Identify which cell holds the provided text, then report its (X, Y) central coordinate. 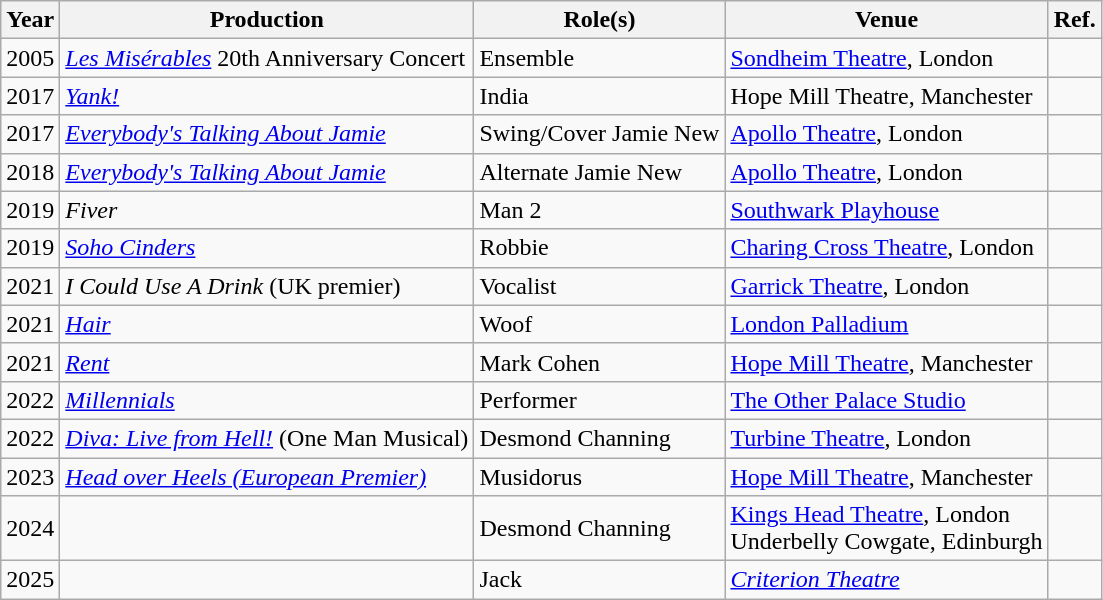
Turbine Theatre, London (886, 438)
Alternate Jamie New (600, 172)
Ensemble (600, 58)
Man 2 (600, 210)
I Could Use A Drink (UK premier) (267, 286)
2005 (30, 58)
Hair (267, 324)
Millennials (267, 400)
Robbie (600, 248)
Jack (600, 580)
Performer (600, 400)
Charing Cross Theatre, London (886, 248)
2024 (30, 528)
Rent (267, 362)
Role(s) (600, 20)
Garrick Theatre, London (886, 286)
Diva: Live from Hell! (One Man Musical) (267, 438)
Swing/Cover Jamie New (600, 134)
Head over Heels (European Premier) (267, 477)
Les Misérables 20th Anniversary Concert (267, 58)
Woof (600, 324)
Musidorus (600, 477)
Southwark Playhouse (886, 210)
Kings Head Theatre, LondonUnderbelly Cowgate, Edinburgh (886, 528)
Mark Cohen (600, 362)
2018 (30, 172)
Sondheim Theatre, London (886, 58)
Fiver (267, 210)
Criterion Theatre (886, 580)
Venue (886, 20)
Production (267, 20)
The Other Palace Studio (886, 400)
India (600, 96)
Yank! (267, 96)
Year (30, 20)
2023 (30, 477)
London Palladium (886, 324)
2025 (30, 580)
Vocalist (600, 286)
Ref. (1074, 20)
Soho Cinders (267, 248)
